Output the (X, Y) coordinate of the center of the cell containing the given text.  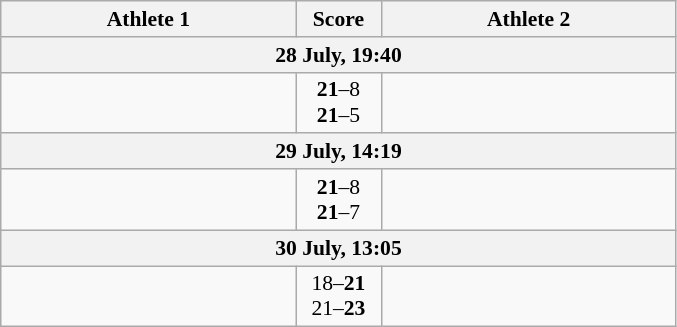
Score (338, 19)
18–2121–23 (338, 296)
21–821–7 (338, 200)
21–821–5 (338, 102)
28 July, 19:40 (338, 55)
Athlete 2 (528, 19)
30 July, 13:05 (338, 248)
29 July, 14:19 (338, 152)
Athlete 1 (148, 19)
